Return (x, y) of the center of cell containing provided text 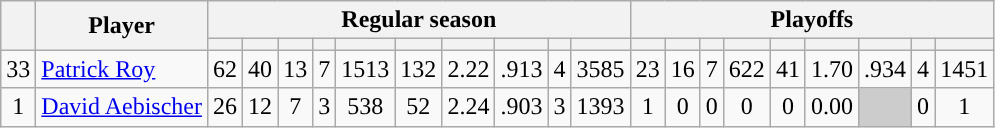
40 (260, 69)
52 (418, 107)
538 (366, 107)
13 (296, 69)
.913 (522, 69)
David Aebischer (122, 107)
2.24 (468, 107)
1.70 (832, 69)
33 (18, 69)
132 (418, 69)
2.22 (468, 69)
Player (122, 26)
.903 (522, 107)
Playoffs (812, 20)
26 (224, 107)
.934 (884, 69)
3585 (600, 69)
23 (648, 69)
1393 (600, 107)
16 (682, 69)
Regular season (418, 20)
1513 (366, 69)
62 (224, 69)
12 (260, 107)
622 (746, 69)
1451 (964, 69)
Patrick Roy (122, 69)
41 (788, 69)
0.00 (832, 107)
